Search for the cell housing the specified text and yield its (x, y) center coordinate. 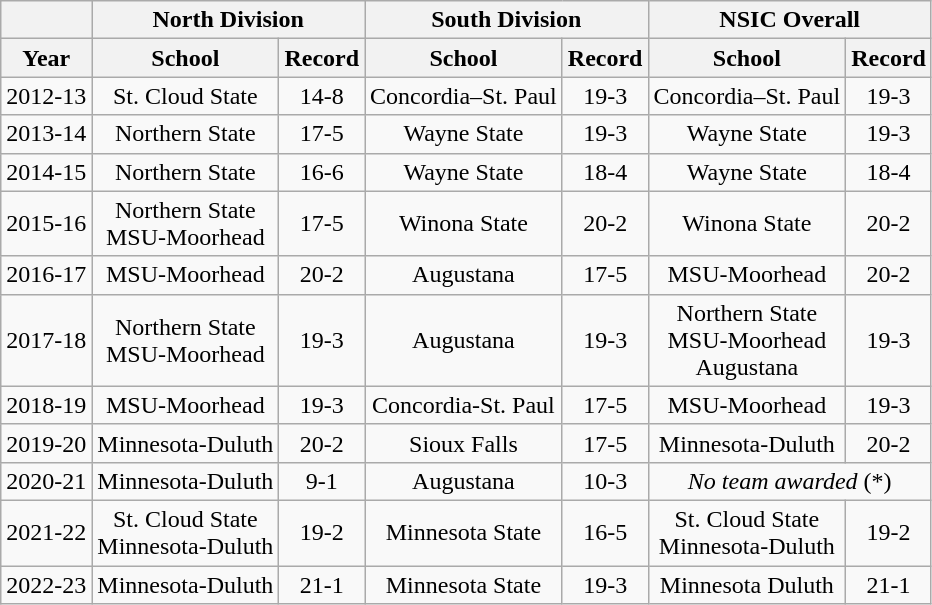
16-6 (322, 172)
9-1 (322, 481)
2018-19 (46, 405)
16-5 (605, 532)
2022-23 (46, 585)
14-8 (322, 96)
No team awarded (*) (790, 481)
Sioux Falls (464, 443)
Minnesota Duluth (747, 585)
Northern StateMSU-MoorheadAugustana (747, 340)
2016-17 (46, 275)
St. Cloud State (186, 96)
10-3 (605, 481)
NSIC Overall (790, 20)
2012-13 (46, 96)
North Division (228, 20)
2015-16 (46, 224)
South Division (506, 20)
2021-22 (46, 532)
2019-20 (46, 443)
2017-18 (46, 340)
2014-15 (46, 172)
2013-14 (46, 134)
Concordia-St. Paul (464, 405)
Year (46, 58)
2020-21 (46, 481)
